Output the [x, y] coordinate of the center of the cell containing the given text.  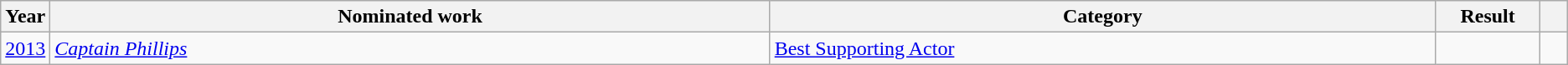
Result [1488, 17]
Year [25, 17]
Captain Phillips [410, 48]
2013 [25, 48]
Category [1102, 17]
Nominated work [410, 17]
Best Supporting Actor [1102, 48]
